Pinpoint the cell where the given text exists, returning its (x, y) midpoint coordinate. 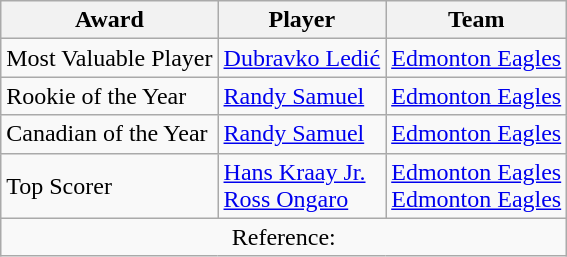
Team (476, 20)
Player (302, 20)
Edmonton EaglesEdmonton Eagles (476, 186)
Dubravko Ledić (302, 58)
Top Scorer (110, 186)
Canadian of the Year (110, 134)
Reference: (284, 237)
Most Valuable Player (110, 58)
Award (110, 20)
Hans Kraay Jr. Ross Ongaro (302, 186)
Rookie of the Year (110, 96)
